Identify which cell holds the provided text, then report its (X, Y) central coordinate. 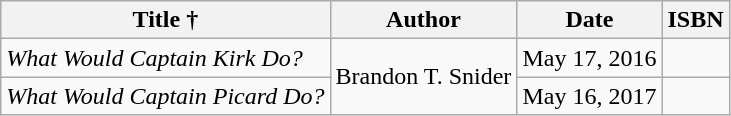
Title † (166, 20)
May 17, 2016 (590, 58)
May 16, 2017 (590, 96)
Date (590, 20)
Brandon T. Snider (424, 77)
Author (424, 20)
What Would Captain Kirk Do? (166, 58)
What Would Captain Picard Do? (166, 96)
ISBN (696, 20)
